Output the [X, Y] coordinate of the center of the cell containing the given text.  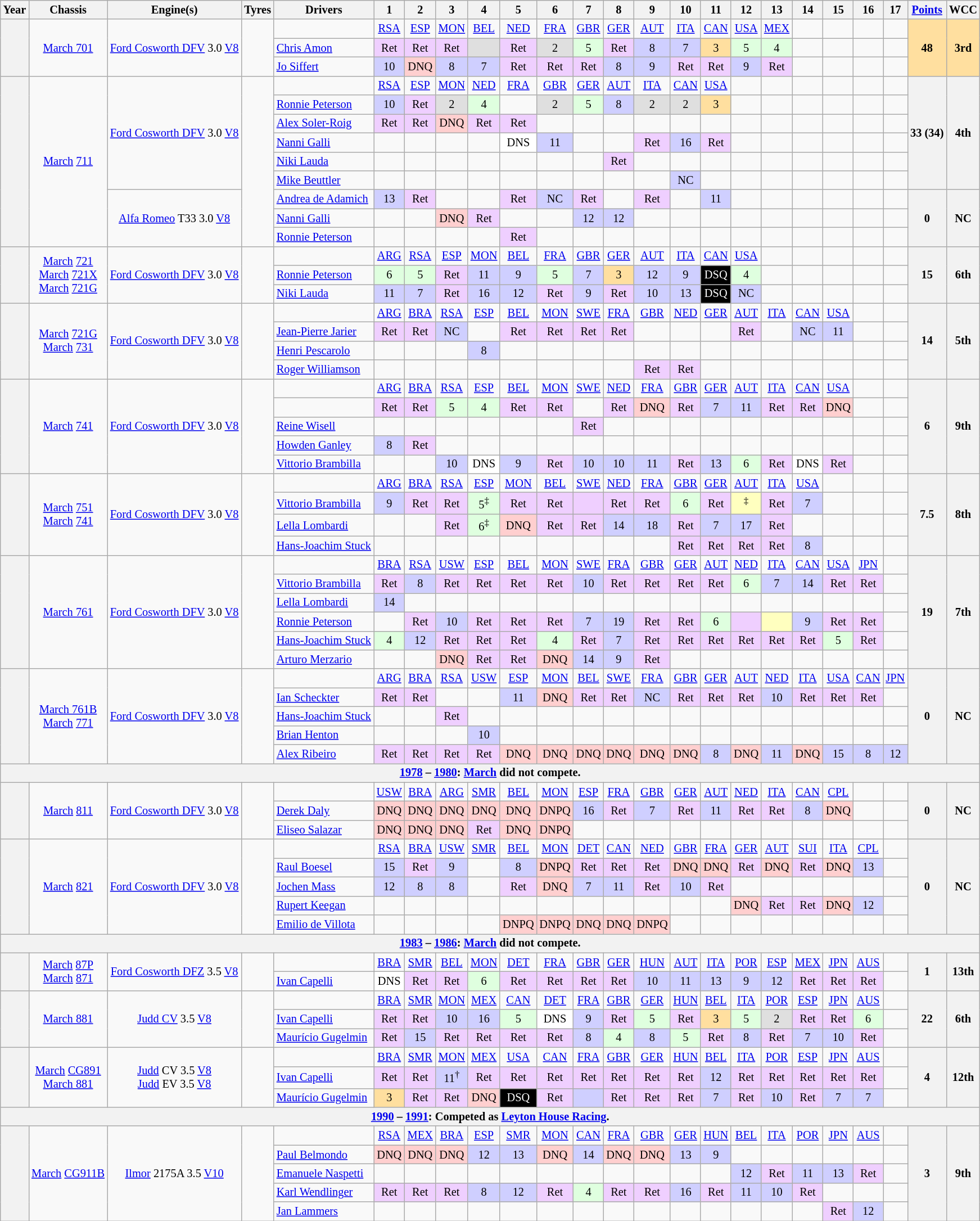
Jean-Pierre Jarier [324, 331]
8th [963, 514]
13th [963, 972]
7.5 [927, 514]
4th [963, 133]
Emilio de Villota [324, 924]
SUI [807, 849]
March 721GMarch 731 [68, 341]
Judd CV 3.5 V8 [174, 1019]
22 [927, 1019]
Roger Williamson [324, 370]
11† [452, 1078]
Points [927, 10]
3rd [963, 47]
Drivers [324, 10]
Mike Beuttler [324, 180]
1978 – 1980: March did not compete. [490, 773]
Paul Belmondo [324, 1155]
March 711 [68, 161]
Andrea de Adamich [324, 199]
March 87PMarch 871 [68, 972]
Alex Ribeiro [324, 754]
Alfa Romeo T33 3.0 V8 [174, 218]
Jo Siffert [324, 66]
18 [652, 525]
Ford Cosworth DFZ 3.5 V8 [174, 972]
Henri Pescarolo [324, 350]
Raul Boesel [324, 867]
Jan Lammers [324, 1211]
March 721March 721XMarch 721G [68, 274]
Eliseo Salazar [324, 830]
March CG891March 881 [68, 1077]
March 701 [68, 47]
Judd CV 3.5 V8Judd EV 3.5 V8 [174, 1077]
Brian Henton [324, 735]
Year [15, 10]
Rupert Keegan [324, 905]
12th [963, 1077]
March 751March 741 [68, 514]
March 811 [68, 811]
Howden Ganley [324, 445]
Engine(s) [174, 10]
March 821 [68, 886]
Derek Daly [324, 810]
Reine Wisell [324, 426]
5th [963, 341]
48 [927, 47]
March 881 [68, 1019]
33 (34) [927, 133]
March 741 [68, 426]
Ian Scheckter [324, 697]
1990 – 1991: Competed as Leyton House Racing. [490, 1116]
March CG911B [68, 1173]
7th [963, 612]
Karl Wendlinger [324, 1192]
Arturo Merzario [324, 659]
5‡ [484, 503]
Jochen Mass [324, 886]
March 761 [68, 612]
Tyres [258, 10]
‡ [746, 503]
Alex Soler-Roig [324, 123]
WCC [963, 10]
Ilmor 2175A 3.5 V10 [174, 1173]
6‡ [484, 525]
March 761BMarch 771 [68, 716]
1983 – 1986: March did not compete. [490, 943]
Chris Amon [324, 48]
Emanuele Naspetti [324, 1173]
Chassis [68, 10]
